Identify which cell holds the provided text, then report its (x, y) central coordinate. 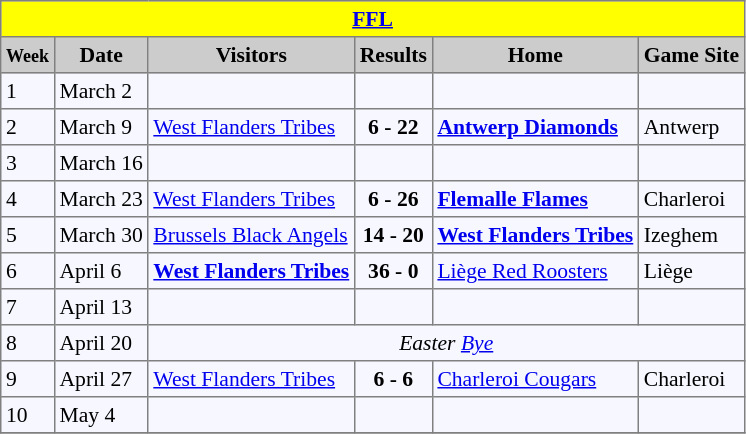
March 9 (101, 127)
March 23 (101, 199)
May 4 (101, 415)
4 (28, 199)
Liège Red Roosters (535, 271)
Charleroi Cougars (535, 379)
Brussels Black Angels (251, 235)
April 27 (101, 379)
6 - 26 (393, 199)
8 (28, 343)
Liège (692, 271)
March 2 (101, 91)
Flemalle Flames (535, 199)
Izeghem (692, 235)
April 20 (101, 343)
March 16 (101, 163)
10 (28, 415)
Antwerp (692, 127)
6 - 22 (393, 127)
April 6 (101, 271)
6 (28, 271)
36 - 0 (393, 271)
5 (28, 235)
Antwerp Diamonds (535, 127)
2 (28, 127)
Week (28, 55)
Visitors (251, 55)
Easter Bye (446, 343)
7 (28, 307)
Game Site (692, 55)
Results (393, 55)
9 (28, 379)
3 (28, 163)
1 (28, 91)
Date (101, 55)
FFL (373, 19)
April 13 (101, 307)
March 30 (101, 235)
14 - 20 (393, 235)
6 - 6 (393, 379)
Home (535, 55)
